Return the [X, Y] coordinate for the center point of the cell that contains the specified text.  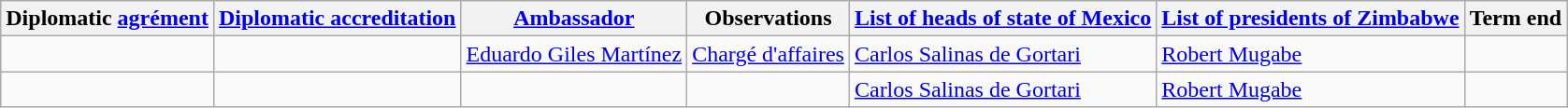
Term end [1516, 19]
List of heads of state of Mexico [1002, 19]
Chargé d'affaires [769, 54]
Diplomatic agrément [108, 19]
Diplomatic accreditation [337, 19]
Observations [769, 19]
List of presidents of Zimbabwe [1311, 19]
Ambassador [574, 19]
Eduardo Giles Martínez [574, 54]
